Search for the cell housing the specified text and yield its (X, Y) center coordinate. 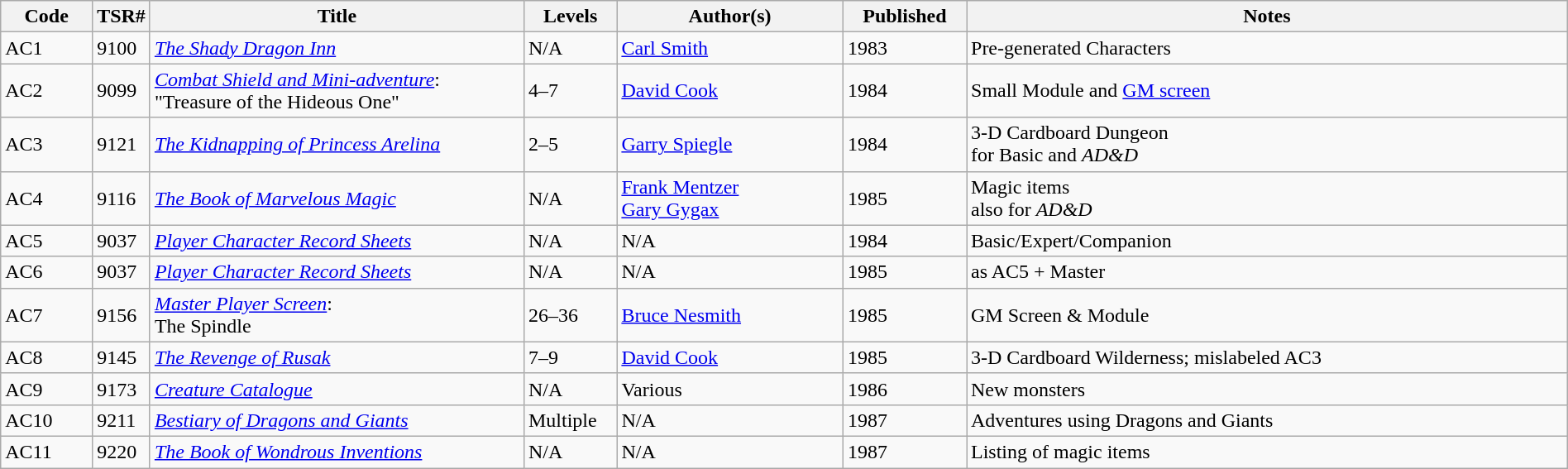
2–5 (570, 144)
Bestiary of Dragons and Giants (337, 420)
Adventures using Dragons and Giants (1267, 420)
1986 (905, 389)
9116 (122, 199)
26–36 (570, 314)
AC9 (46, 389)
AC11 (46, 452)
AC1 (46, 48)
Levels (570, 17)
9156 (122, 314)
Basic/Expert/Companion (1267, 241)
Listing of magic items (1267, 452)
GM Screen & Module (1267, 314)
1983 (905, 48)
Code (46, 17)
Pre-generated Characters (1267, 48)
Master Player Screen:The Spindle (337, 314)
The Book of Wondrous Inventions (337, 452)
Bruce Nesmith (729, 314)
7–9 (570, 357)
The Revenge of Rusak (337, 357)
New monsters (1267, 389)
9145 (122, 357)
AC2 (46, 91)
9099 (122, 91)
The Shady Dragon Inn (337, 48)
3-D Cardboard Wilderness; mislabeled AC3 (1267, 357)
Notes (1267, 17)
The Book of Marvelous Magic (337, 199)
Combat Shield and Mini-adventure:"Treasure of the Hideous One" (337, 91)
AC10 (46, 420)
Carl Smith (729, 48)
Various (729, 389)
The Kidnapping of Princess Arelina (337, 144)
4–7 (570, 91)
Frank MentzerGary Gygax (729, 199)
AC6 (46, 272)
Magic itemsalso for AD&D (1267, 199)
as AC5 + Master (1267, 272)
TSR# (122, 17)
Garry Spiegle (729, 144)
9173 (122, 389)
Small Module and GM screen (1267, 91)
AC4 (46, 199)
AC8 (46, 357)
Author(s) (729, 17)
Multiple (570, 420)
Published (905, 17)
9211 (122, 420)
3-D Cardboard Dungeonfor Basic and AD&D (1267, 144)
AC7 (46, 314)
Title (337, 17)
AC3 (46, 144)
9220 (122, 452)
9121 (122, 144)
AC5 (46, 241)
Creature Catalogue (337, 389)
9100 (122, 48)
